For the text-containing cell, return its midpoint in (X, Y) coordinate format. 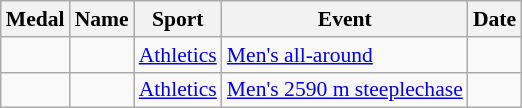
Men's 2590 m steeplechase (345, 90)
Men's all-around (345, 55)
Medal (36, 19)
Date (494, 19)
Event (345, 19)
Name (102, 19)
Sport (178, 19)
